Determine the (x, y) coordinate at the center of the cell enclosing the given text.  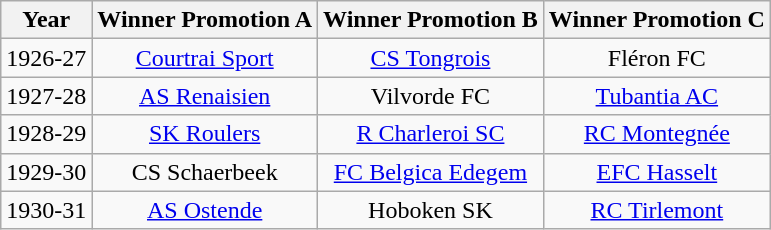
Winner Promotion A (205, 20)
Hoboken SK (431, 210)
Winner Promotion B (431, 20)
AS Ostende (205, 210)
Fléron FC (656, 58)
Courtrai Sport (205, 58)
1928-29 (46, 134)
RC Montegnée (656, 134)
Vilvorde FC (431, 96)
EFC Hasselt (656, 172)
1929-30 (46, 172)
1927-28 (46, 96)
FC Belgica Edegem (431, 172)
1930-31 (46, 210)
R Charleroi SC (431, 134)
CS Tongrois (431, 58)
SK Roulers (205, 134)
RC Tirlemont (656, 210)
1926-27 (46, 58)
AS Renaisien (205, 96)
CS Schaerbeek (205, 172)
Tubantia AC (656, 96)
Year (46, 20)
Winner Promotion C (656, 20)
